Detect which cell encompasses the target text, then output its [x, y] center coordinate. 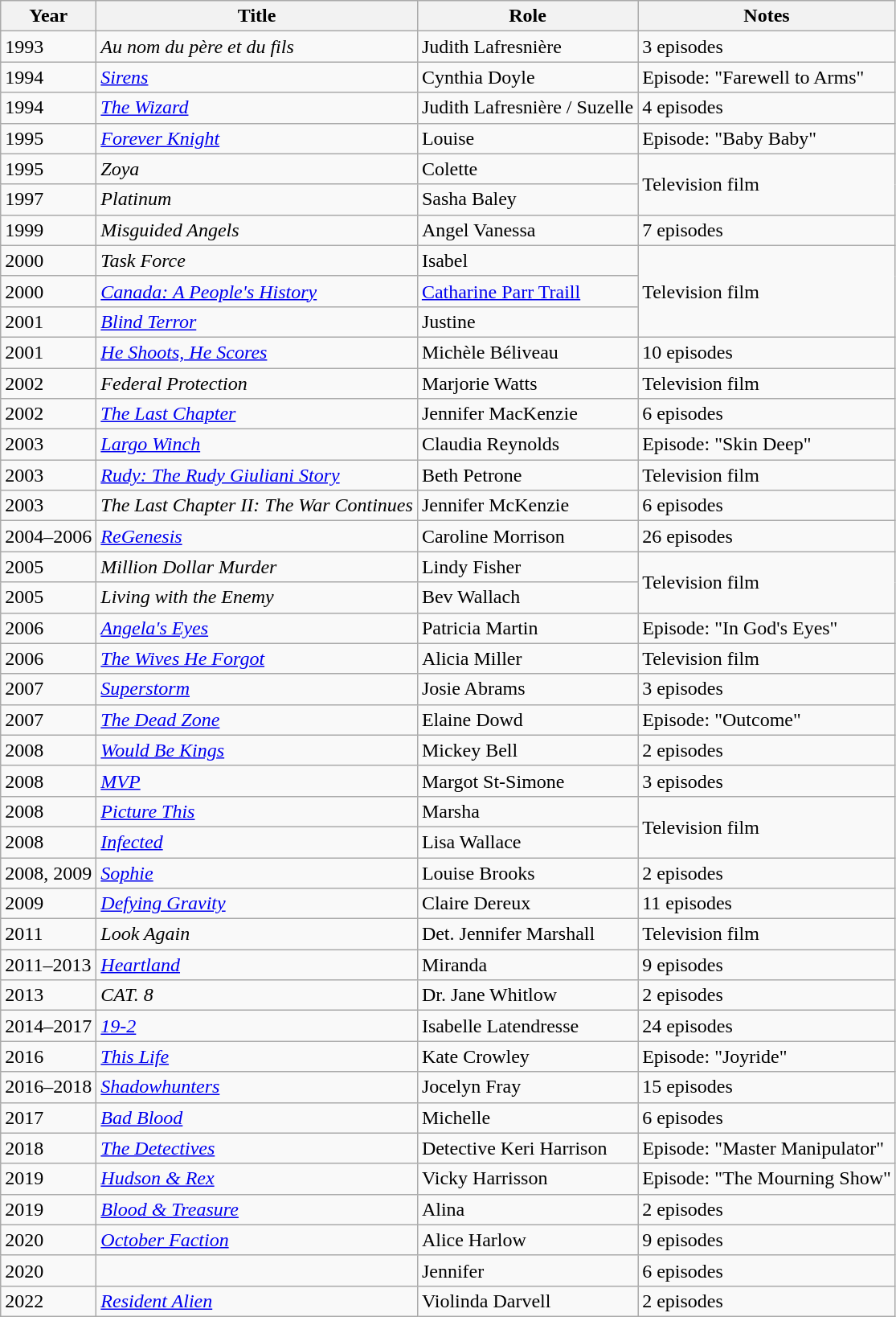
Look Again [257, 934]
Task Force [257, 261]
1999 [48, 230]
Dr. Jane Whitlow [527, 995]
Claudia Reynolds [527, 445]
2016 [48, 1056]
Cynthia Doyle [527, 77]
Alina [527, 1209]
Blood & Treasure [257, 1209]
4 episodes [767, 108]
Year [48, 16]
2011 [48, 934]
Isabel [527, 261]
Angela's Eyes [257, 628]
26 episodes [767, 536]
Superstorm [257, 689]
Shadowhunters [257, 1087]
1993 [48, 47]
Episode: "The Mourning Show" [767, 1179]
Beth Petrone [527, 475]
Detective Keri Harrison [527, 1148]
1997 [48, 199]
Louise [527, 138]
The Detectives [257, 1148]
2009 [48, 904]
The Last Chapter [257, 414]
Episode: "Baby Baby" [767, 138]
Forever Knight [257, 138]
Sophie [257, 872]
The Wizard [257, 108]
19-2 [257, 1026]
Caroline Morrison [527, 536]
MVP [257, 781]
Platinum [257, 199]
7 episodes [767, 230]
Violinda Darvell [527, 1301]
Marsha [527, 811]
Colette [527, 169]
2018 [48, 1148]
Episode: "Master Manipulator" [767, 1148]
October Faction [257, 1240]
24 episodes [767, 1026]
Judith Lafresnière / Suzelle [527, 108]
Episode: "Joyride" [767, 1056]
Canada: A People's History [257, 291]
This Life [257, 1056]
Claire Dereux [527, 904]
Elaine Dowd [527, 720]
The Dead Zone [257, 720]
Rudy: The Rudy Giuliani Story [257, 475]
The Wives He Forgot [257, 658]
Miranda [527, 965]
He Shoots, He Scores [257, 352]
Notes [767, 16]
Justine [527, 322]
Episode: "Farewell to Arms" [767, 77]
2008, 2009 [48, 872]
Michèle Béliveau [527, 352]
Catharine Parr Traill [527, 291]
CAT. 8 [257, 995]
Infected [257, 842]
Mickey Bell [527, 750]
The Last Chapter II: The War Continues [257, 506]
15 episodes [767, 1087]
Episode: "Skin Deep" [767, 445]
Isabelle Latendresse [527, 1026]
Kate Crowley [527, 1056]
Blind Terror [257, 322]
Alicia Miller [527, 658]
11 episodes [767, 904]
Episode: "Outcome" [767, 720]
Bev Wallach [527, 597]
2011–2013 [48, 965]
Vicky Harrisson [527, 1179]
Title [257, 16]
Marjorie Watts [527, 384]
Living with the Enemy [257, 597]
2022 [48, 1301]
Would Be Kings [257, 750]
Margot St-Simone [527, 781]
Patricia Martin [527, 628]
Louise Brooks [527, 872]
Sasha Baley [527, 199]
Jennifer McKenzie [527, 506]
10 episodes [767, 352]
Heartland [257, 965]
Misguided Angels [257, 230]
Largo Winch [257, 445]
Lisa Wallace [527, 842]
ReGenesis [257, 536]
Jennifer MacKenzie [527, 414]
Sirens [257, 77]
Judith Lafresnière [527, 47]
Picture This [257, 811]
Jennifer [527, 1270]
Defying Gravity [257, 904]
Lindy Fisher [527, 567]
Michelle [527, 1118]
Det. Jennifer Marshall [527, 934]
2013 [48, 995]
2017 [48, 1118]
Angel Vanessa [527, 230]
Au nom du père et du fils [257, 47]
Role [527, 16]
Million Dollar Murder [257, 567]
2014–2017 [48, 1026]
Federal Protection [257, 384]
Episode: "In God's Eyes" [767, 628]
Bad Blood [257, 1118]
2004–2006 [48, 536]
Zoya [257, 169]
Jocelyn Fray [527, 1087]
2016–2018 [48, 1087]
Alice Harlow [527, 1240]
Josie Abrams [527, 689]
Resident Alien [257, 1301]
Hudson & Rex [257, 1179]
